Extract the [x, y] coordinate from the center of the cell holding the provided text.  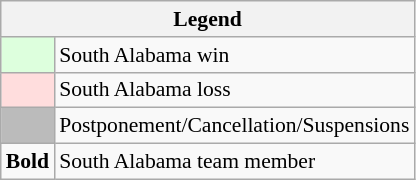
Postponement/Cancellation/Suspensions [234, 126]
Legend [208, 19]
South Alabama loss [234, 90]
South Alabama team member [234, 162]
Bold [28, 162]
South Alabama win [234, 55]
